Return the [x, y] coordinate for the center point of the cell that contains the specified text.  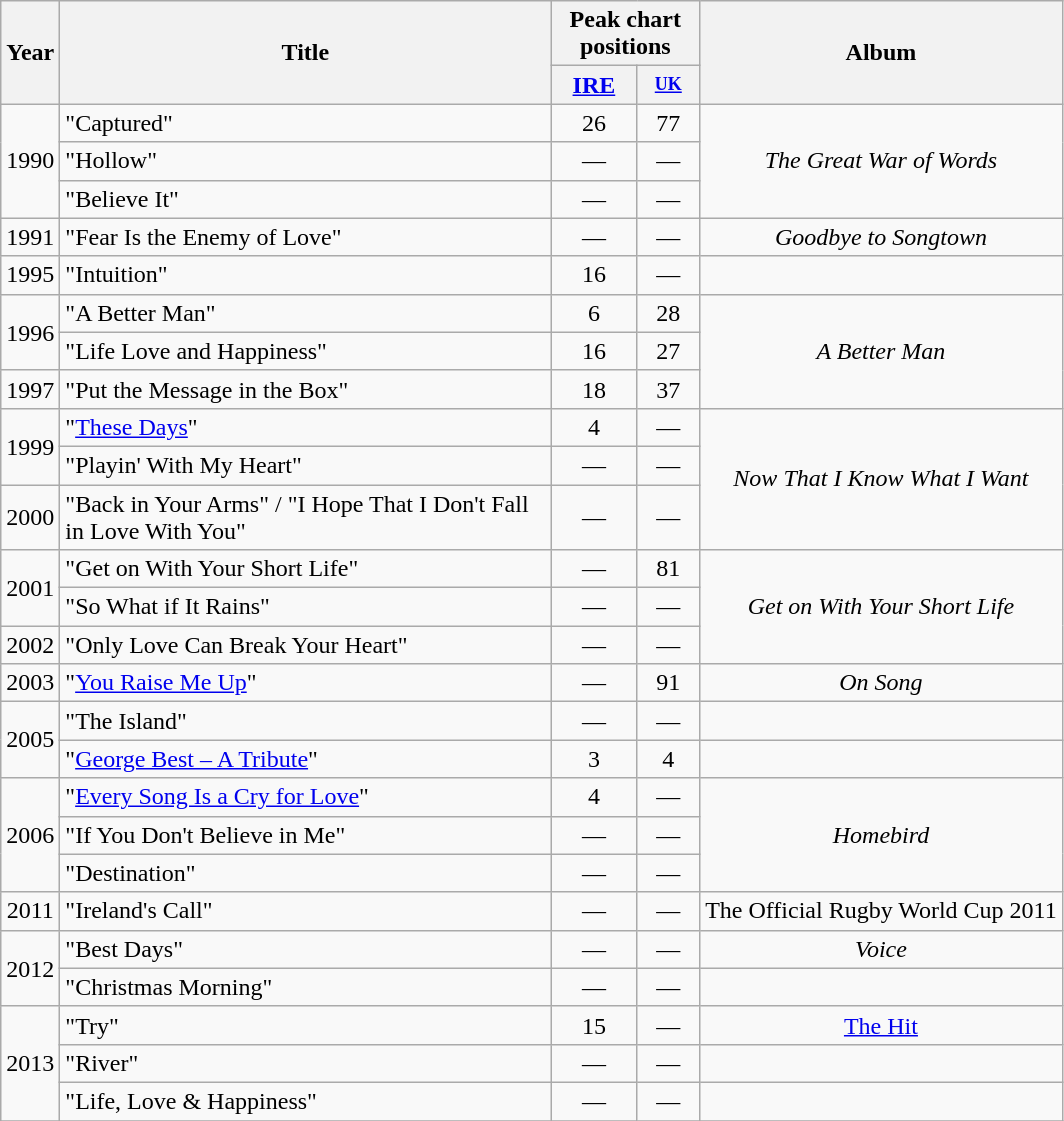
1991 [30, 237]
Get on With Your Short Life [882, 607]
2011 [30, 911]
Year [30, 52]
1997 [30, 389]
"Fear Is the Enemy of Love" [306, 237]
1999 [30, 446]
15 [594, 1025]
On Song [882, 683]
"Christmas Morning" [306, 987]
"Playin' With My Heart" [306, 465]
Goodbye to Songtown [882, 237]
Homebird [882, 835]
18 [594, 389]
"Get on With Your Short Life" [306, 569]
"Put the Message in the Box" [306, 389]
UK [668, 85]
2005 [30, 740]
2013 [30, 1063]
"Life, Love & Happiness" [306, 1101]
6 [594, 313]
Album [882, 52]
"The Island" [306, 721]
81 [668, 569]
"These Days" [306, 427]
"Every Song Is a Cry for Love" [306, 797]
Peak chart positions [626, 34]
"If You Don't Believe in Me" [306, 835]
"So What if It Rains" [306, 607]
28 [668, 313]
1995 [30, 275]
1996 [30, 332]
37 [668, 389]
The Great War of Words [882, 161]
77 [668, 123]
"Best Days" [306, 949]
The Official Rugby World Cup 2011 [882, 911]
Title [306, 52]
3 [594, 759]
2001 [30, 588]
"You Raise Me Up" [306, 683]
Now That I Know What I Want [882, 478]
"Try" [306, 1025]
1990 [30, 161]
"George Best – A Tribute" [306, 759]
"Intuition" [306, 275]
"Hollow" [306, 161]
"Believe It" [306, 199]
"A Better Man" [306, 313]
26 [594, 123]
Voice [882, 949]
2000 [30, 516]
2003 [30, 683]
"Life Love and Happiness" [306, 351]
2002 [30, 645]
91 [668, 683]
"Back in Your Arms" / "I Hope That I Don't Fall in Love With You" [306, 516]
"Captured" [306, 123]
The Hit [882, 1025]
"River" [306, 1063]
IRE [594, 85]
2012 [30, 968]
"Destination" [306, 873]
27 [668, 351]
A Better Man [882, 351]
"Only Love Can Break Your Heart" [306, 645]
2006 [30, 835]
"Ireland's Call" [306, 911]
